Pinpoint the cell where the given text exists, returning its (x, y) midpoint coordinate. 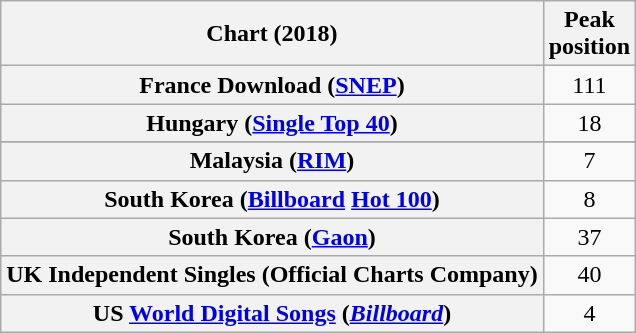
4 (589, 313)
Chart (2018) (272, 34)
8 (589, 199)
Malaysia (RIM) (272, 161)
111 (589, 85)
Hungary (Single Top 40) (272, 123)
South Korea (Billboard Hot 100) (272, 199)
France Download (SNEP) (272, 85)
37 (589, 237)
40 (589, 275)
US World Digital Songs (Billboard) (272, 313)
7 (589, 161)
18 (589, 123)
UK Independent Singles (Official Charts Company) (272, 275)
Peakposition (589, 34)
South Korea (Gaon) (272, 237)
